Provide the (x, y) coordinate of the cell's center where the given text is located.  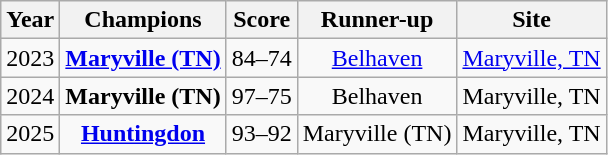
2025 (30, 134)
93–92 (262, 134)
2024 (30, 96)
Huntingdon (143, 134)
Site (532, 20)
Score (262, 20)
2023 (30, 58)
Year (30, 20)
Champions (143, 20)
97–75 (262, 96)
Runner-up (377, 20)
84–74 (262, 58)
